Return the (X, Y) coordinate for the center point of the cell that contains the specified text.  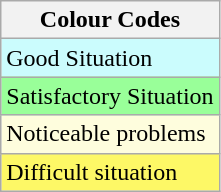
Noticeable problems (110, 134)
Colour Codes (110, 20)
Difficult situation (110, 172)
Good Situation (110, 58)
Satisfactory Situation (110, 96)
